Output the [X, Y] coordinate of the center of the cell containing the given text.  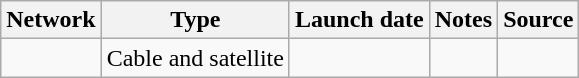
Network [51, 20]
Source [538, 20]
Type [195, 20]
Launch date [359, 20]
Notes [463, 20]
Cable and satellite [195, 58]
